Extract the [x, y] coordinate from the center of the cell holding the provided text.  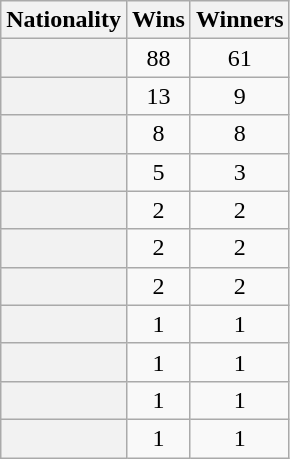
61 [240, 58]
88 [158, 58]
5 [158, 172]
Winners [240, 20]
Wins [158, 20]
3 [240, 172]
13 [158, 96]
9 [240, 96]
Nationality [64, 20]
